Search for the cell housing the specified text and yield its [x, y] center coordinate. 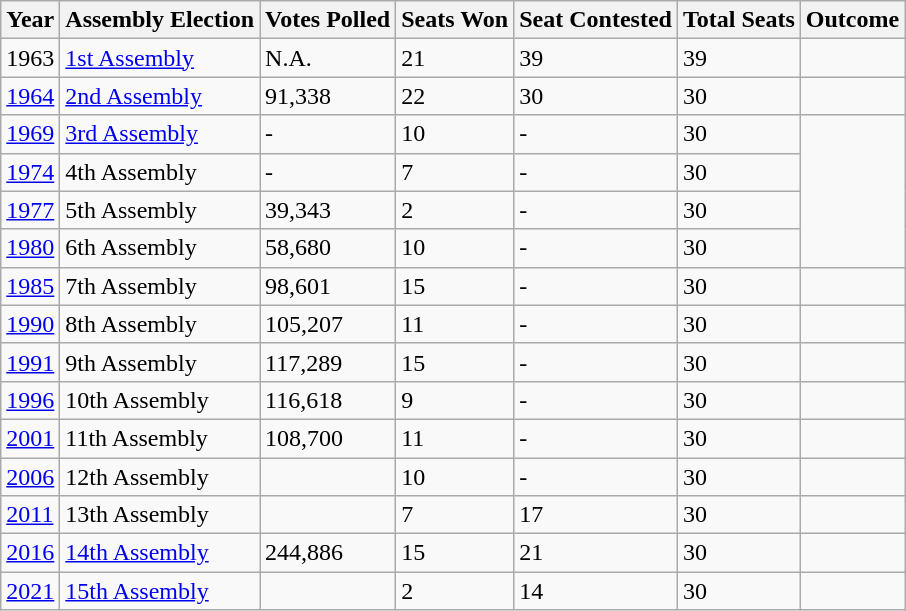
6th Assembly [160, 248]
11th Assembly [160, 438]
1964 [30, 96]
91,338 [328, 96]
58,680 [328, 248]
2021 [30, 591]
Total Seats [738, 20]
14th Assembly [160, 553]
98,601 [328, 286]
Votes Polled [328, 20]
17 [596, 515]
1963 [30, 58]
2001 [30, 438]
117,289 [328, 362]
244,886 [328, 553]
108,700 [328, 438]
116,618 [328, 400]
14 [596, 591]
Seat Contested [596, 20]
1985 [30, 286]
10th Assembly [160, 400]
N.A. [328, 58]
1980 [30, 248]
2011 [30, 515]
1991 [30, 362]
5th Assembly [160, 210]
1974 [30, 172]
1977 [30, 210]
7th Assembly [160, 286]
2006 [30, 477]
22 [455, 96]
Outcome [852, 20]
2nd Assembly [160, 96]
8th Assembly [160, 324]
1st Assembly [160, 58]
Year [30, 20]
2016 [30, 553]
Assembly Election [160, 20]
Seats Won [455, 20]
12th Assembly [160, 477]
9 [455, 400]
4th Assembly [160, 172]
39,343 [328, 210]
15th Assembly [160, 591]
9th Assembly [160, 362]
1996 [30, 400]
105,207 [328, 324]
3rd Assembly [160, 134]
13th Assembly [160, 515]
1990 [30, 324]
1969 [30, 134]
